Determine the (x, y) coordinate at the center of the cell enclosing the given text.  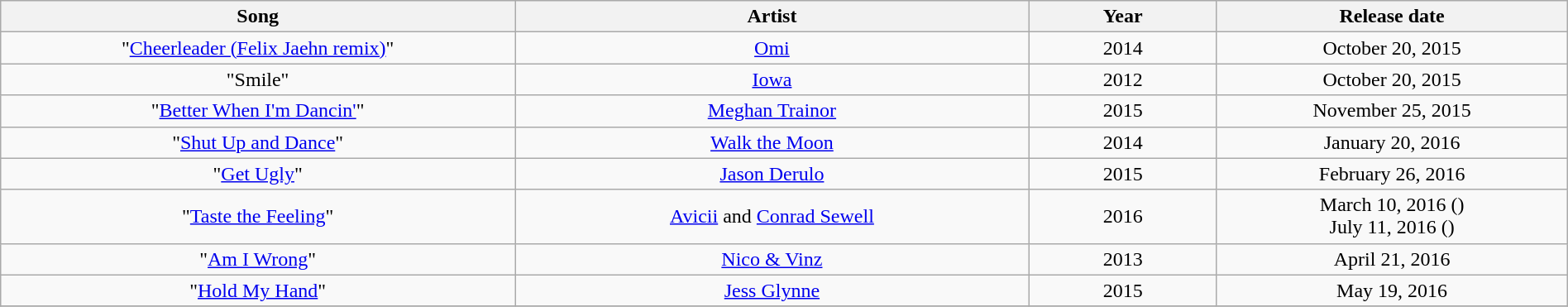
"Taste the Feeling" (258, 217)
"Shut Up and Dance" (258, 142)
March 10, 2016 ()July 11, 2016 () (1392, 217)
Iowa (772, 79)
November 25, 2015 (1392, 111)
Avicii and Conrad Sewell (772, 217)
"Get Ugly" (258, 174)
Omi (772, 48)
"Better When I'm Dancin'" (258, 111)
May 19, 2016 (1392, 290)
2013 (1123, 259)
"Am I Wrong" (258, 259)
Jason Derulo (772, 174)
"Smile" (258, 79)
"Cheerleader (Felix Jaehn remix)" (258, 48)
Song (258, 17)
Walk the Moon (772, 142)
Meghan Trainor (772, 111)
February 26, 2016 (1392, 174)
Artist (772, 17)
2012 (1123, 79)
April 21, 2016 (1392, 259)
January 20, 2016 (1392, 142)
"Hold My Hand" (258, 290)
2016 (1123, 217)
Year (1123, 17)
Nico & Vinz (772, 259)
Release date (1392, 17)
Jess Glynne (772, 290)
